Locate the cell with the specified text and output its (x, y) center coordinate. 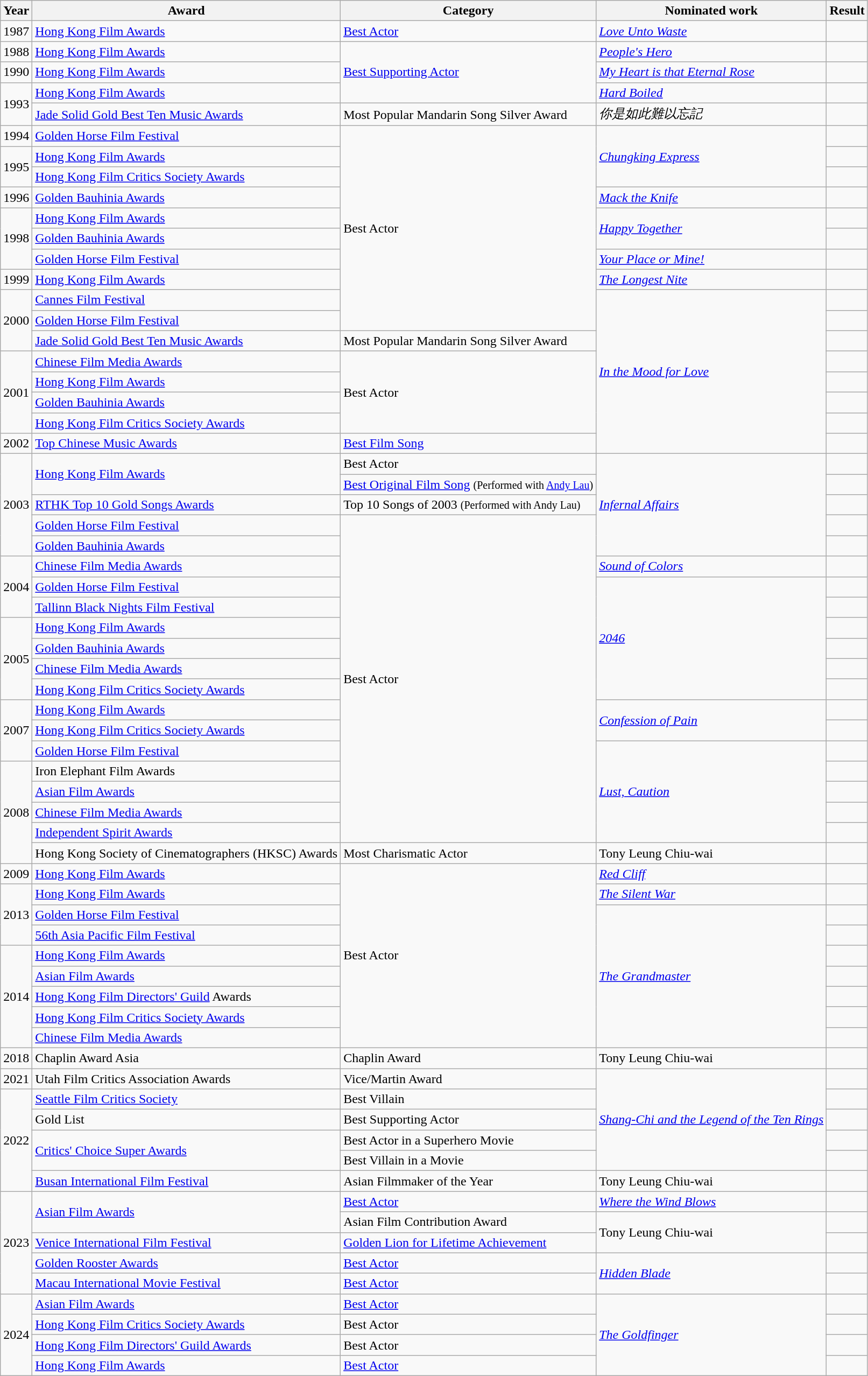
2001 (16, 392)
Asian Filmmaker of the Year (468, 1181)
Busan International Film Festival (186, 1181)
Best Actor in a Superhero Movie (468, 1140)
2014 (16, 996)
2013 (16, 915)
2004 (16, 587)
2023 (16, 1242)
Tallinn Black Nights Film Festival (186, 607)
2002 (16, 444)
Seattle Film Critics Society (186, 1099)
Top 10 Songs of 2003 (Performed with Andy Lau) (468, 505)
Love Unto Waste (711, 31)
2000 (16, 320)
1996 (16, 198)
Macau International Movie Festival (186, 1283)
2003 (16, 505)
1988 (16, 52)
Venice International Film Festival (186, 1242)
Hong Kong Society of Cinematographers (HKSC) Awards (186, 853)
Red Cliff (711, 874)
Result (847, 11)
Happy Together (711, 228)
The Grandmaster (711, 976)
Cannes Film Festival (186, 300)
In the Mood for Love (711, 371)
Year (16, 11)
你是如此難以忘記 (711, 114)
1998 (16, 238)
Lust, Caution (711, 792)
Independent Spirit Awards (186, 833)
2021 (16, 1078)
Chungking Express (711, 157)
The Silent War (711, 894)
Golden Lion for Lifetime Achievement (468, 1242)
Shang-Chi and the Legend of the Ten Rings (711, 1119)
Vice/Martin Award (468, 1078)
Confession of Pain (711, 720)
1990 (16, 72)
Best Villain (468, 1099)
My Heart is that Eternal Rose (711, 72)
Best Original Film Song (Performed with Andy Lau) (468, 485)
1995 (16, 167)
Utah Film Critics Association Awards (186, 1078)
Category (468, 11)
2046 (711, 638)
Best Film Song (468, 444)
Best Villain in a Movie (468, 1161)
Hard Boiled (711, 93)
2008 (16, 812)
1987 (16, 31)
2018 (16, 1058)
The Goldfinger (711, 1335)
2005 (16, 658)
Where the Wind Blows (711, 1202)
Most Charismatic Actor (468, 853)
Top Chinese Music Awards (186, 444)
Iron Elephant Film Awards (186, 771)
Asian Film Contribution Award (468, 1222)
1999 (16, 279)
2007 (16, 730)
Gold List (186, 1120)
Sound of Colors (711, 566)
1994 (16, 136)
RTHK Top 10 Gold Songs Awards (186, 505)
Critics' Choice Super Awards (186, 1150)
Golden Rooster Awards (186, 1263)
Chaplin Award Asia (186, 1058)
Award (186, 11)
Mack the Knife (711, 198)
The Longest Nite (711, 279)
Hidden Blade (711, 1273)
Nominated work (711, 11)
2024 (16, 1335)
1993 (16, 104)
56th Asia Pacific Film Festival (186, 935)
2022 (16, 1140)
Infernal Affairs (711, 505)
People's Hero (711, 52)
Chaplin Award (468, 1058)
2009 (16, 874)
Your Place or Mine! (711, 259)
